Extract the [X, Y] coordinate from the center of the cell holding the provided text.  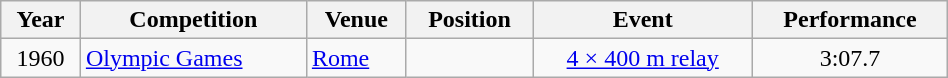
4 × 400 m relay [643, 58]
Event [643, 20]
Year [41, 20]
Venue [356, 20]
Competition [193, 20]
1960 [41, 58]
Position [469, 20]
Rome [356, 58]
3:07.7 [850, 58]
Performance [850, 20]
Olympic Games [193, 58]
